Extract the (x, y) coordinate from the center of the cell holding the provided text.  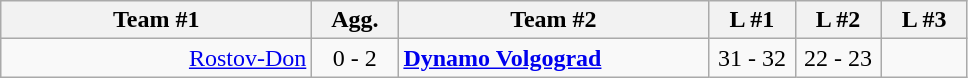
L #3 (924, 20)
Dynamo Volgograd (554, 58)
22 - 23 (838, 58)
0 - 2 (355, 58)
L #1 (752, 20)
Agg. (355, 20)
31 - 32 (752, 58)
Team #1 (156, 20)
Rostov-Don (156, 58)
L #2 (838, 20)
Team #2 (554, 20)
